Return the (X, Y) coordinate for the center point of the cell that contains the specified text.  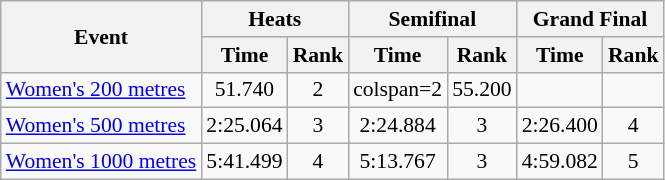
2:25.064 (244, 126)
colspan=2 (398, 90)
Semifinal (432, 19)
Event (102, 36)
2 (318, 90)
5 (634, 162)
Women's 1000 metres (102, 162)
5:13.767 (398, 162)
Women's 200 metres (102, 90)
Heats (274, 19)
Grand Final (590, 19)
Women's 500 metres (102, 126)
2:26.400 (560, 126)
2:24.884 (398, 126)
5:41.499 (244, 162)
4:59.082 (560, 162)
51.740 (244, 90)
55.200 (482, 90)
